For the text-containing cell, return its midpoint in [x, y] coordinate format. 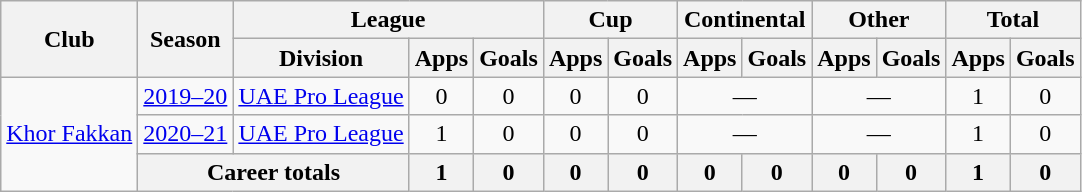
Khor Fakkan [70, 134]
Total [1013, 20]
Other [879, 20]
Continental [745, 20]
Season [186, 39]
Career totals [274, 172]
2020–21 [186, 134]
League [388, 20]
Club [70, 39]
Cup [610, 20]
Division [321, 58]
2019–20 [186, 96]
